Locate the cell with the specified text and output its (x, y) center coordinate. 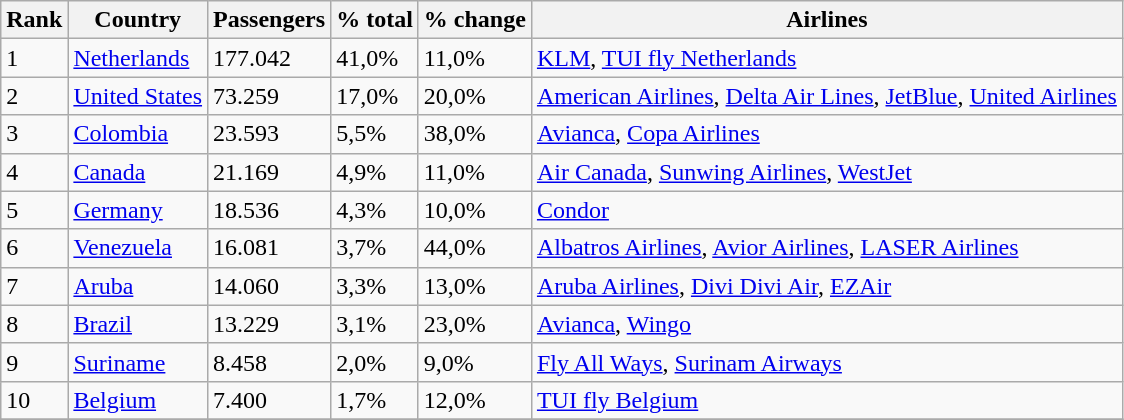
10 (34, 400)
Canada (138, 172)
38,0% (474, 134)
177.042 (270, 58)
41,0% (375, 58)
Albatros Airlines, Avior Airlines, LASER Airlines (826, 248)
Colombia (138, 134)
Country (138, 20)
5 (34, 210)
2 (34, 96)
Suriname (138, 362)
16.081 (270, 248)
8 (34, 324)
4 (34, 172)
12,0% (474, 400)
United States (138, 96)
7 (34, 286)
Airlines (826, 20)
9 (34, 362)
% change (474, 20)
Avianca, Wingo (826, 324)
Aruba Airlines, Divi Divi Air, EZAir (826, 286)
13,0% (474, 286)
23,0% (474, 324)
4,3% (375, 210)
2,0% (375, 362)
Germany (138, 210)
21.169 (270, 172)
Belgium (138, 400)
18.536 (270, 210)
6 (34, 248)
American Airlines, Delta Air Lines, JetBlue, United Airlines (826, 96)
14.060 (270, 286)
TUI fly Belgium (826, 400)
17,0% (375, 96)
10,0% (474, 210)
Brazil (138, 324)
3,1% (375, 324)
44,0% (474, 248)
Venezuela (138, 248)
3,3% (375, 286)
73.259 (270, 96)
% total (375, 20)
Avianca, Copa Airlines (826, 134)
8.458 (270, 362)
1 (34, 58)
4,9% (375, 172)
3 (34, 134)
Fly All Ways, Surinam Airways (826, 362)
13.229 (270, 324)
7.400 (270, 400)
3,7% (375, 248)
Netherlands (138, 58)
Aruba (138, 286)
20,0% (474, 96)
KLM, TUI fly Netherlands (826, 58)
Condor (826, 210)
Air Canada, Sunwing Airlines, WestJet (826, 172)
23.593 (270, 134)
5,5% (375, 134)
1,7% (375, 400)
Passengers (270, 20)
9,0% (474, 362)
Rank (34, 20)
